Locate the cell with the specified text and output its (x, y) center coordinate. 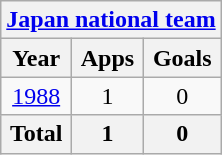
Goals (182, 58)
Total (36, 134)
1988 (36, 96)
Japan national team (111, 20)
Apps (108, 58)
Year (36, 58)
